Search for the cell housing the specified text and yield its [x, y] center coordinate. 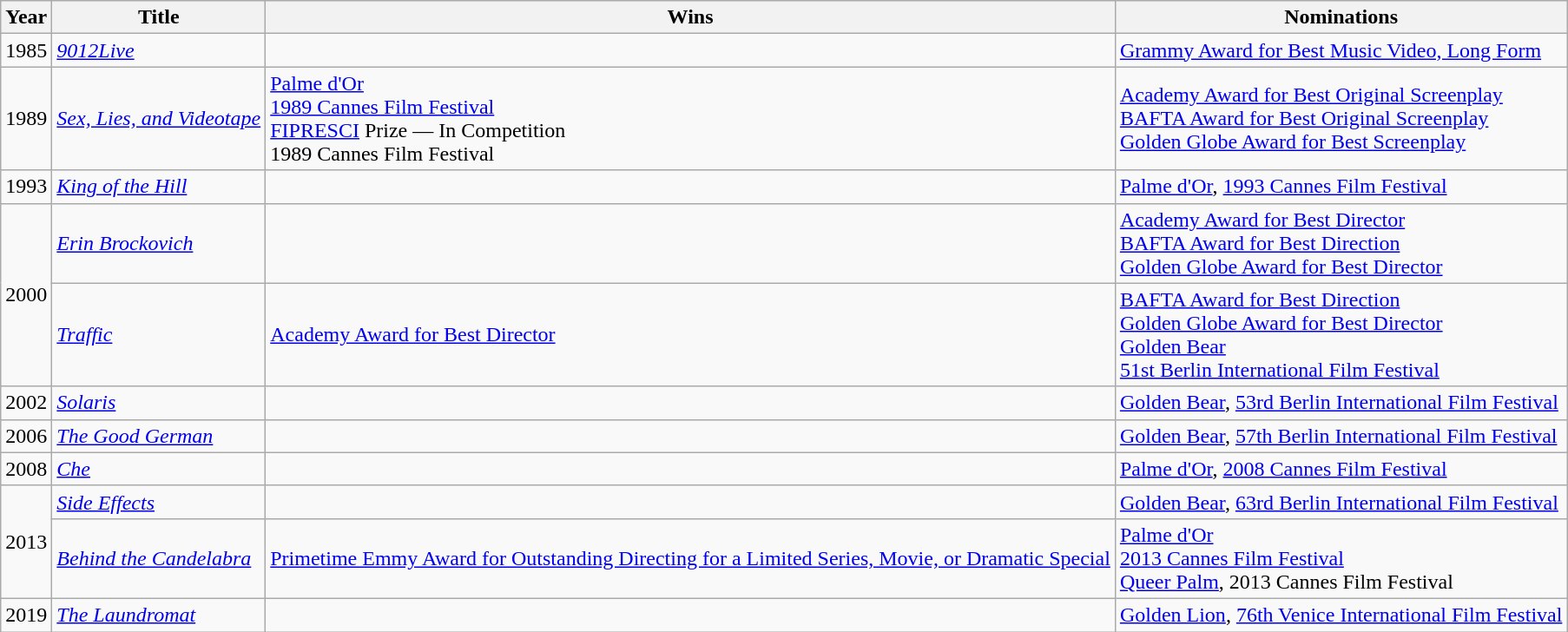
The Laundromat [159, 615]
Erin Brockovich [159, 243]
1985 [26, 50]
Academy Award for Best Director [691, 335]
Solaris [159, 403]
Academy Award for Best Original ScreenplayBAFTA Award for Best Original ScreenplayGolden Globe Award for Best Screenplay [1341, 118]
2013 [26, 542]
Behind the Candelabra [159, 558]
2006 [26, 436]
Golden Bear, 53rd Berlin International Film Festival [1341, 403]
2000 [26, 295]
1993 [26, 187]
King of the Hill [159, 187]
Traffic [159, 335]
Golden Bear, 63rd Berlin International Film Festival [1341, 502]
Wins [691, 17]
Palme d'Or1989 Cannes Film FestivalFIPRESCI Prize — In Competition1989 Cannes Film Festival [691, 118]
Che [159, 469]
Primetime Emmy Award for Outstanding Directing for a Limited Series, Movie, or Dramatic Special [691, 558]
Palme d'Or, 2008 Cannes Film Festival [1341, 469]
The Good German [159, 436]
Nominations [1341, 17]
2008 [26, 469]
Academy Award for Best DirectorBAFTA Award for Best DirectionGolden Globe Award for Best Director [1341, 243]
9012Live [159, 50]
Title [159, 17]
2019 [26, 615]
Sex, Lies, and Videotape [159, 118]
BAFTA Award for Best DirectionGolden Globe Award for Best DirectorGolden Bear51st Berlin International Film Festival [1341, 335]
2002 [26, 403]
Golden Bear, 57th Berlin International Film Festival [1341, 436]
Palme d'Or, 1993 Cannes Film Festival [1341, 187]
1989 [26, 118]
Grammy Award for Best Music Video, Long Form [1341, 50]
Golden Lion, 76th Venice International Film Festival [1341, 615]
Year [26, 17]
Side Effects [159, 502]
Palme d'Or2013 Cannes Film FestivalQueer Palm, 2013 Cannes Film Festival [1341, 558]
